Determine the (x, y) coordinate at the center of the cell enclosing the given text.  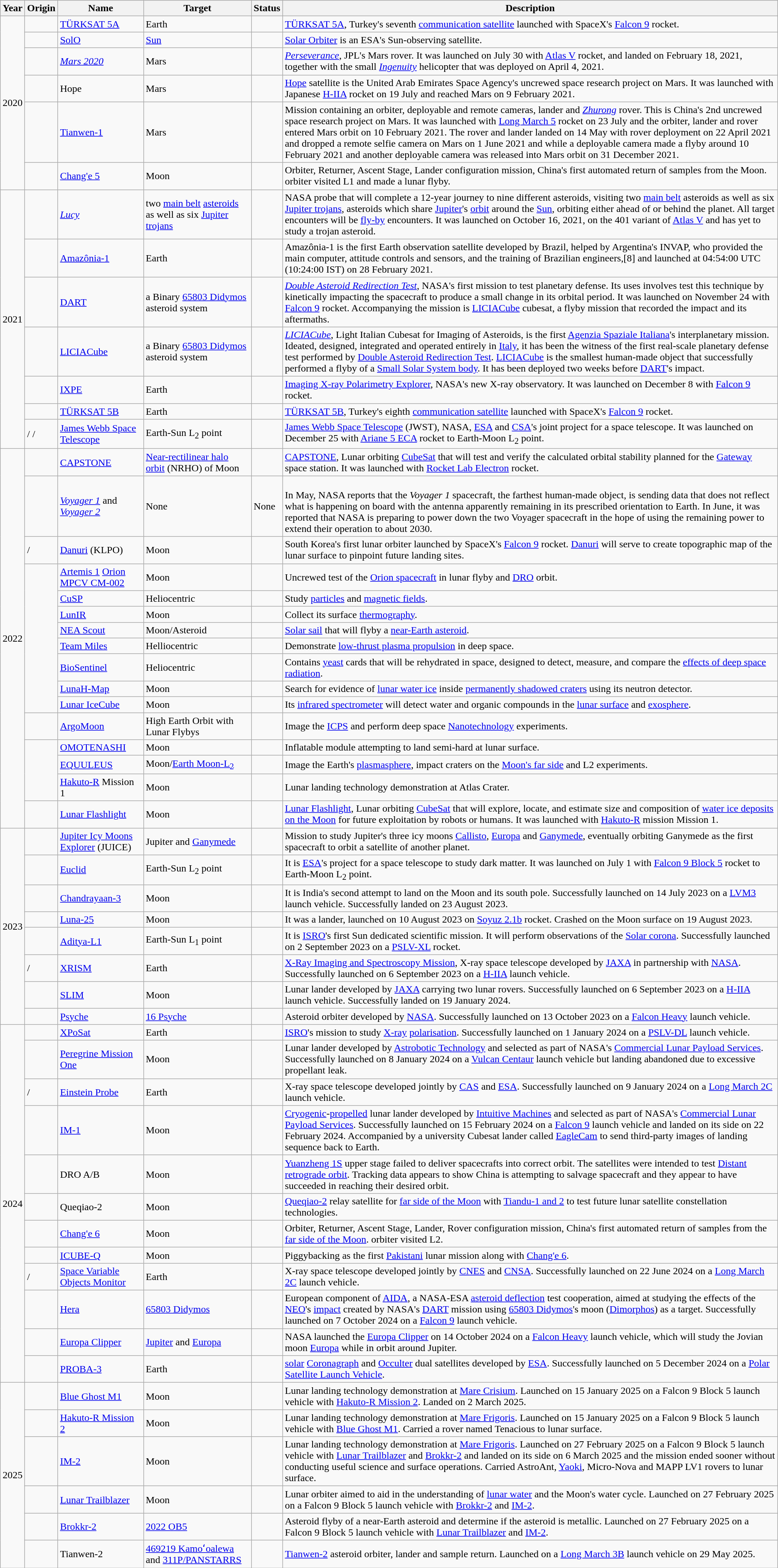
2022 (12, 638)
2024 (12, 1204)
Euclid (101, 869)
DRO A/B (101, 1174)
IM-1 (101, 1130)
EQUULEUS (101, 765)
X-ray space telescope developed jointly by CAS and ESA. Successfully launched on 9 January 2024 on a Long March 2C launch vehicle. (530, 1092)
Sun (197, 40)
Near-rectilinear halo orbit (NRHO) of Moon (197, 462)
Amazônia-1 (101, 258)
Einstein Probe (101, 1092)
Hakuto-R Mission 2 (101, 1423)
Chang'e 5 (101, 176)
Moon/Earth Moon-L2 (197, 765)
Hakuto-R Mission 1 (101, 787)
Helliocentric (197, 646)
Chandrayaan-3 (101, 898)
Search for evidence of lunar water ice inside permanently shadowed craters using its neutron detector. (530, 689)
TÜRKSAT 5A (101, 24)
Blue Ghost M1 (101, 1396)
TÜRKSAT 5B (101, 411)
SolO (101, 40)
IM-2 (101, 1461)
Contains yeast cards that will be rehydrated in space, designed to detect, measure, and compare the effects of deep space radiation. (530, 667)
Peregrine Mission One (101, 1059)
Collect its surface thermography. (530, 614)
2021 (12, 319)
Asteroid orbiter developed by NASA. Successfully launched on 13 October 2023 on a Falcon Heavy launch vehicle. (530, 1017)
Image the ICPS and perform deep space Nanotechnology experiments. (530, 726)
Uncrewed test of the Orion spacecraft in lunar flyby and DRO orbit. (530, 577)
16 Psyche (197, 1017)
TÜRKSAT 5A, Turkey's seventh communication satellite launched with SpaceX's Falcon 9 rocket. (530, 24)
solar Coronagraph and Occulter dual satellites developed by ESA. Successfully launched on 5 December 2024 on a Polar Satellite Launch Vehicle. (530, 1369)
Brokkr-2 (101, 1527)
TÜRKSAT 5B, Turkey's eighth communication satellite launched with SpaceX's Falcon 9 rocket. (530, 411)
2023 (12, 926)
Team Miles (101, 646)
Space Variable Objects Monitor (101, 1277)
Target (197, 8)
Artemis 1 Orion MPCV CM-002 (101, 577)
LunaH-Map (101, 689)
CAPSTONE (101, 462)
Aditya-L1 (101, 941)
Piggybacking as the first Pakistani lunar mission along with Chang'e 6. (530, 1255)
2025 (12, 1475)
Solar sail that will flyby a near-Earth asteroid. (530, 630)
DART (101, 302)
SLIM (101, 995)
BioSentinel (101, 667)
Jupiter and Europa (197, 1342)
Lunar IceCube (101, 705)
Voyager 1 and Voyager 2 (101, 506)
Imaging X-ray Polarimetry Explorer, NASA's new X-ray observatory. It was launched on December 8 with Falcon 9 rocket. (530, 390)
XPoSat (101, 1032)
High Earth Orbit with Lunar Flybys (197, 726)
OMOTENASHI (101, 748)
2022 OB5 (197, 1527)
Europa Clipper (101, 1342)
Lunar landing technology demonstration at Atlas Crater. (530, 787)
Name (101, 8)
It was a lander, launched on 10 August 2023 on Soyuz 2.1b rocket. Crashed on the Moon surface on 19 August 2023. (530, 920)
two main belt asteroids as well as six Jupiter trojans (197, 214)
James Webb Space Telescope (101, 434)
Queqiao-2 (101, 1207)
ArgoMoon (101, 726)
IXPE (101, 390)
65803 Didymos (197, 1310)
LICIACube (101, 352)
X-ray space telescope developed jointly by CNES and CNSA. Successfully launched on 22 June 2024 on a Long March 2C launch vehicle. (530, 1277)
Solar Orbiter is an ESA's Sun-observing satellite. (530, 40)
Status (267, 8)
Mars 2020 (101, 62)
Demonstrate low-thrust plasma propulsion in deep space. (530, 646)
469219 Kamoʻoalewa and 311P/PANSTARRS (197, 1554)
ICUBE-Q (101, 1255)
PROBA-3 (101, 1369)
NEA Scout (101, 630)
XRISM (101, 968)
Tianwen-1 (101, 132)
Inflatable module attempting to land semi-hard at lunar surface. (530, 748)
/ / (42, 434)
Lunar Trailblazer (101, 1499)
It is ESA's project for a space telescope to study dark matter. It was launched on July 1 with Falcon 9 Block 5 rocket to Earth-Moon L2 point. (530, 869)
Danuri (KLPO) (101, 550)
Hera (101, 1310)
Psyche (101, 1017)
CuSP (101, 598)
Tianwen-2 (101, 1554)
Queqiao-2 relay satellite for far side of the Moon with Tiandu-1 and 2 to test future lunar satellite constellation technologies. (530, 1207)
Lucy (101, 214)
Study particles and magnetic fields. (530, 598)
Moon/Asteroid (197, 630)
Jupiter and Ganymede (197, 841)
Its infrared spectrometer will detect water and organic compounds in the lunar surface and exosphere. (530, 705)
Jupiter Icy Moons Explorer (JUICE) (101, 841)
Hope (101, 88)
Year (12, 8)
Tianwen-2 asteroid orbiter, lander and sample return. Launched on a Long March 3B launch vehicle on 29 May 2025. (530, 1554)
Image the Earth's plasmasphere, impact craters on the Moon's far side and L2 experiments. (530, 765)
2020 (12, 103)
Lunar Flashlight (101, 815)
Earth-Sun L1 point (197, 941)
Description (530, 8)
Luna-25 (101, 920)
ISRO's mission to study X-ray polarisation. Successfully launched on 1 January 2024 on a PSLV-DL launch vehicle. (530, 1032)
LunIR (101, 614)
Origin (42, 8)
Chang'e 6 (101, 1233)
